For the text-containing cell, return its midpoint in (X, Y) coordinate format. 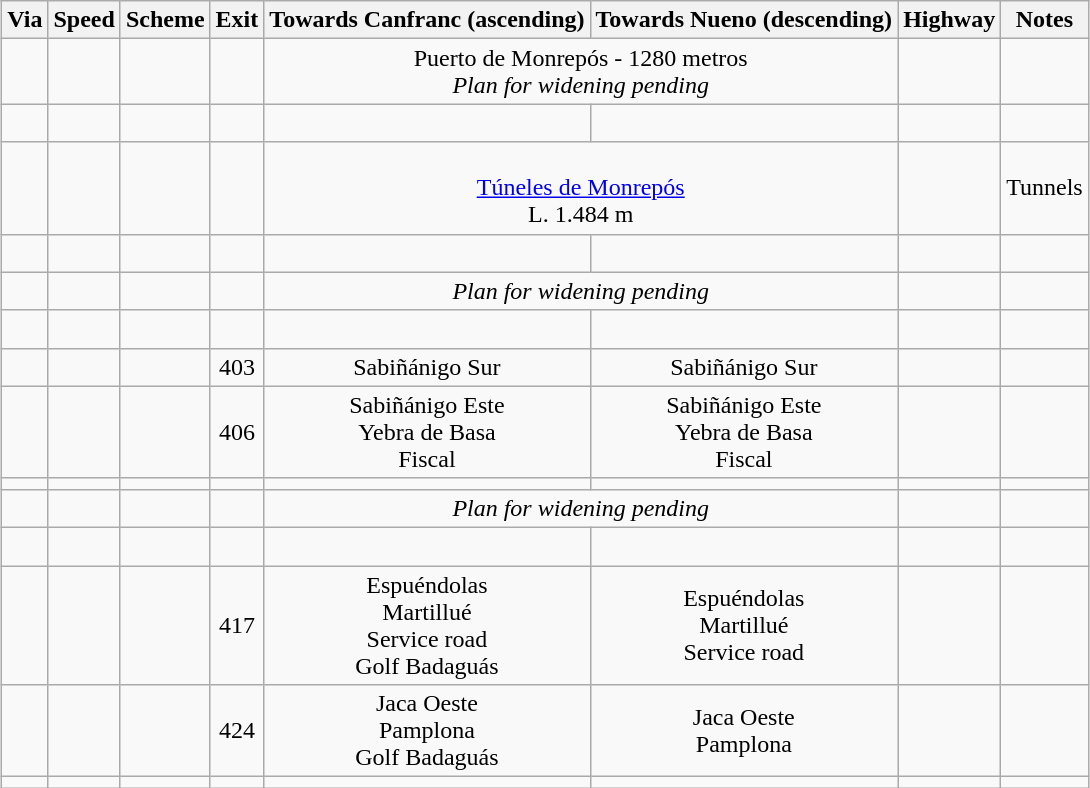
Highway (950, 20)
Puerto de Monrepós - 1280 metrosPlan for widening pending (581, 72)
Espuéndolas Martillué Service road Golf Badaguás (427, 626)
Jaca Oeste PamplonaGolf Badaguás (427, 731)
403 (237, 367)
Túneles de MonrepósL. 1.484 m (581, 188)
424 (237, 731)
Tunnels (1045, 188)
406 (237, 432)
Towards Nueno (descending) (744, 20)
Towards Canfranc (ascending) (427, 20)
Exit (237, 20)
Jaca Oeste Pamplona (744, 731)
417 (237, 626)
Speed (84, 20)
Via (25, 20)
Notes (1045, 20)
Espuéndolas Martillué Service road (744, 626)
Scheme (165, 20)
